Scan for the cell matching the given text and deliver its [X, Y] coordinate at center. 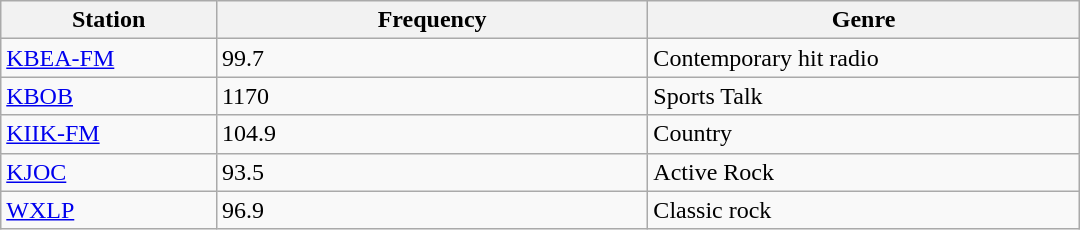
96.9 [432, 210]
WXLP [109, 210]
Station [109, 20]
KIIK-FM [109, 134]
93.5 [432, 172]
Sports Talk [864, 96]
1170 [432, 96]
KBEA-FM [109, 58]
Frequency [432, 20]
KJOC [109, 172]
Country [864, 134]
Contemporary hit radio [864, 58]
Active Rock [864, 172]
104.9 [432, 134]
99.7 [432, 58]
Classic rock [864, 210]
KBOB [109, 96]
Genre [864, 20]
